Provide the (X, Y) coordinate of the cell's center where the given text is located.  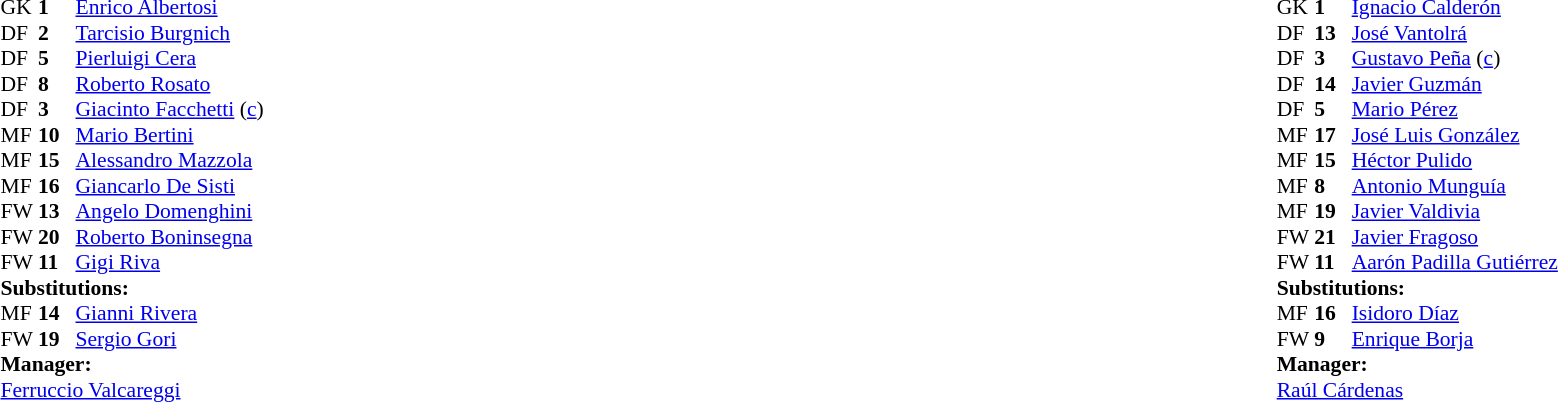
Gustavo Peña (c) (1455, 59)
Enrique Borja (1455, 339)
Alessandro Mazzola (170, 161)
9 (1333, 339)
Pierluigi Cera (170, 59)
Gigi Riva (170, 263)
20 (57, 237)
Javier Valdivia (1455, 211)
Angelo Domenghini (170, 211)
17 (1333, 135)
Héctor Pulido (1455, 161)
Mario Bertini (170, 135)
Giancarlo De Sisti (170, 186)
Aarón Padilla Gutiérrez (1455, 263)
Isidoro Díaz (1455, 313)
Antonio Munguía (1455, 186)
2 (57, 33)
José Luis González (1455, 135)
Roberto Rosato (170, 84)
10 (57, 135)
Javier Guzmán (1455, 84)
Gianni Rivera (170, 313)
Tarcisio Burgnich (170, 33)
Roberto Boninsegna (170, 237)
Giacinto Facchetti (c) (170, 109)
Mario Pérez (1455, 109)
Sergio Gori (170, 339)
21 (1333, 237)
Javier Fragoso (1455, 237)
José Vantolrá (1455, 33)
